Find where the given text appears and provide that cell's center as [X, Y] coordinate. 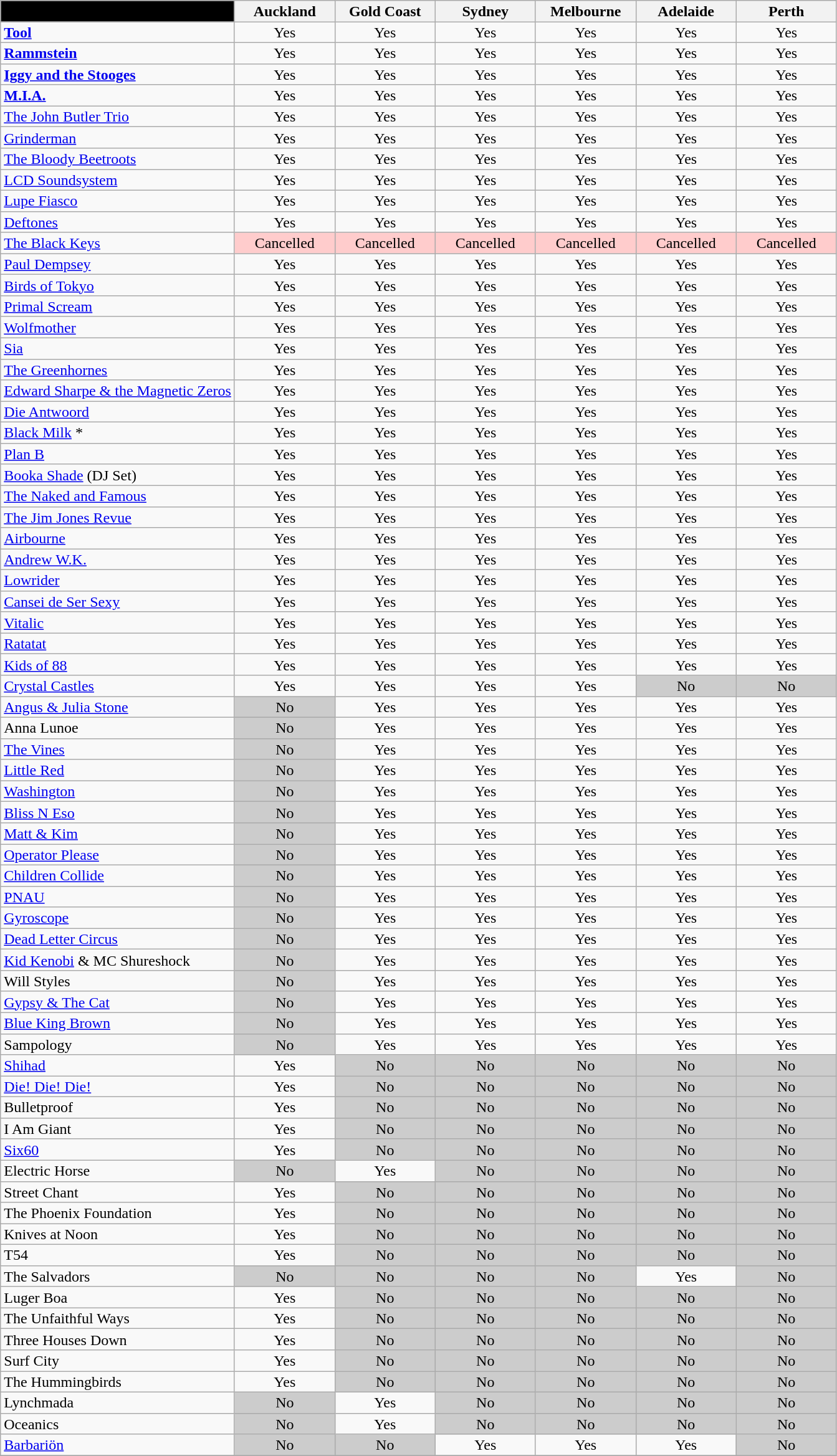
The John Butler Trio [118, 117]
The Jim Jones Revue [118, 517]
Booka Shade (DJ Set) [118, 475]
Shihad [118, 1065]
Die Antwoord [118, 412]
Birds of Tokyo [118, 285]
Children Collide [118, 875]
The Greenhornes [118, 369]
LCD Soundsystem [118, 180]
Wolfmother [118, 327]
Primal Scream [118, 307]
Matt & Kim [118, 834]
Gyroscope [118, 918]
Lynchmada [118, 1402]
The Hummingbirds [118, 1382]
Edward Sharpe & the Magnetic Zeros [118, 391]
I Am Giant [118, 1128]
Blue King Brown [118, 1023]
Sampology [118, 1044]
Electric Horse [118, 1171]
Operator Please [118, 854]
Dead Letter Circus [118, 939]
Paul Dempsey [118, 264]
Black Milk * [118, 433]
Iggy and the Stooges [118, 74]
Perth [787, 11]
Cansei de Ser Sexy [118, 601]
Ratatat [118, 644]
Little Red [118, 770]
Bliss N Eso [118, 812]
Crystal Castles [118, 686]
The Bloody Beetroots [118, 159]
Adelaide [686, 11]
Vitalic [118, 622]
Sia [118, 348]
M.I.A. [118, 95]
Bulletproof [118, 1108]
Lowrider [118, 581]
The Phoenix Foundation [118, 1213]
Tool [118, 32]
Anna Lunoe [118, 728]
Six60 [118, 1149]
PNAU [118, 897]
Oceanics [118, 1424]
Kids of 88 [118, 665]
Three Houses Down [118, 1339]
Lupe Fiasco [118, 201]
Kid Kenobi & MC Shureshock [118, 960]
Will Styles [118, 981]
Knives at Noon [118, 1234]
The Vines [118, 749]
The Unfaithful Ways [118, 1318]
Airbourne [118, 538]
Street Chant [118, 1192]
Deftones [118, 222]
Andrew W.K. [118, 559]
Grinderman [118, 138]
Luger Boa [118, 1297]
Barbariön [118, 1445]
Gold Coast [385, 11]
The Naked and Famous [118, 496]
The Salvadors [118, 1276]
Plan B [118, 454]
Surf City [118, 1361]
Auckland [284, 11]
Die! Die! Die! [118, 1087]
Washington [118, 791]
Melbourne [586, 11]
Sydney [485, 11]
Angus & Julia Stone [118, 707]
Gypsy & The Cat [118, 1002]
T54 [118, 1255]
The Black Keys [118, 243]
Rammstein [118, 53]
